Return the [X, Y] coordinate for the center point of the cell that contains the specified text.  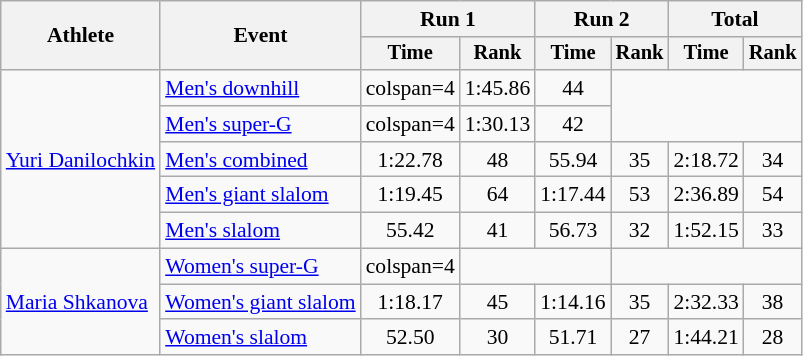
32 [640, 231]
1:17.44 [572, 195]
33 [773, 231]
56.73 [572, 231]
Men's downhill [260, 88]
1:19.45 [410, 195]
1:52.15 [706, 231]
Women's giant slalom [260, 302]
Athlete [80, 36]
53 [640, 195]
Men's giant slalom [260, 195]
54 [773, 195]
2:36.89 [706, 195]
Women's slalom [260, 338]
2:32.33 [706, 302]
42 [572, 124]
64 [498, 195]
55.94 [572, 160]
28 [773, 338]
1:14.16 [572, 302]
55.42 [410, 231]
30 [498, 338]
1:44.21 [706, 338]
Run 1 [448, 19]
34 [773, 160]
48 [498, 160]
1:22.78 [410, 160]
Maria Shkanova [80, 302]
Women's super-G [260, 267]
Event [260, 36]
41 [498, 231]
45 [498, 302]
Men's slalom [260, 231]
Men's combined [260, 160]
1:45.86 [498, 88]
2:18.72 [706, 160]
51.71 [572, 338]
Men's super-G [260, 124]
44 [572, 88]
Yuri Danilochkin [80, 159]
27 [640, 338]
1:18.17 [410, 302]
52.50 [410, 338]
Run 2 [602, 19]
38 [773, 302]
1:30.13 [498, 124]
Total [734, 19]
